Scan for the cell matching the given text and deliver its [X, Y] coordinate at center. 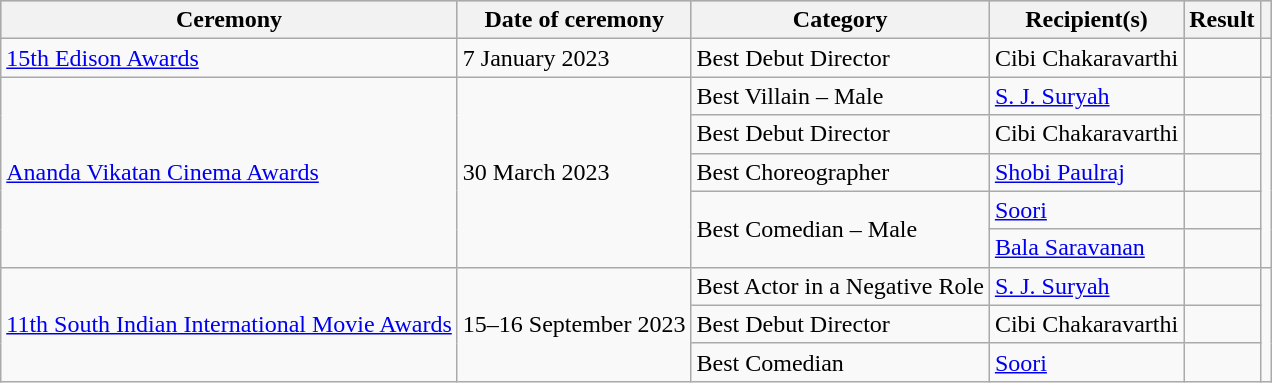
Ceremony [230, 20]
Best Comedian – Male [840, 229]
Date of ceremony [574, 20]
Recipient(s) [1086, 20]
Bala Saravanan [1086, 248]
Ananda Vikatan Cinema Awards [230, 172]
7 January 2023 [574, 58]
30 March 2023 [574, 172]
Category [840, 20]
Result [1222, 20]
Best Comedian [840, 362]
Best Villain – Male [840, 96]
15th Edison Awards [230, 58]
Shobi Paulraj [1086, 172]
Best Actor in a Negative Role [840, 286]
11th South Indian International Movie Awards [230, 324]
15–16 September 2023 [574, 324]
Best Choreographer [840, 172]
